Extract the [x, y] coordinate from the center of the cell holding the provided text.  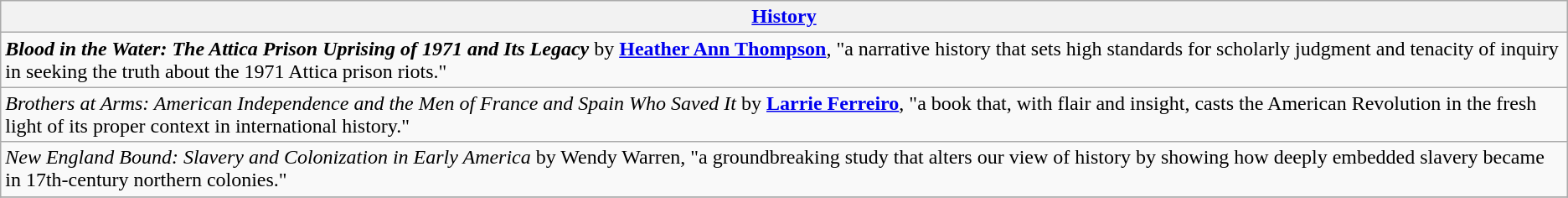
History [784, 17]
